Pinpoint the cell where the given text exists, returning its [x, y] midpoint coordinate. 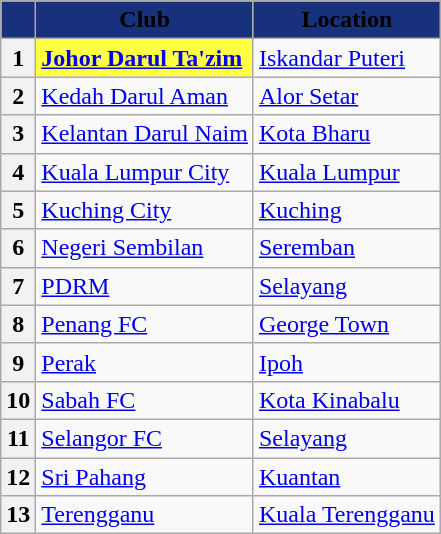
Kuching City [145, 210]
11 [18, 438]
Perak [145, 362]
1 [18, 58]
Selangor FC [145, 438]
4 [18, 172]
Johor Darul Ta'zim [145, 58]
Negeri Sembilan [145, 248]
6 [18, 248]
PDRM [145, 286]
Kuala Lumpur City [145, 172]
9 [18, 362]
8 [18, 324]
Seremban [346, 248]
Penang FC [145, 324]
Iskandar Puteri [346, 58]
12 [18, 477]
George Town [346, 324]
Kuantan [346, 477]
Kedah Darul Aman [145, 96]
Terengganu [145, 515]
Kota Kinabalu [346, 400]
3 [18, 134]
Kuala Terengganu [346, 515]
Location [346, 20]
Sabah FC [145, 400]
Kelantan Darul Naim [145, 134]
Club [145, 20]
13 [18, 515]
Sri Pahang [145, 477]
Kuching [346, 210]
5 [18, 210]
2 [18, 96]
10 [18, 400]
Ipoh [346, 362]
Kuala Lumpur [346, 172]
Kota Bharu [346, 134]
7 [18, 286]
Alor Setar [346, 96]
